Scan for the cell matching the given text and deliver its (x, y) coordinate at center. 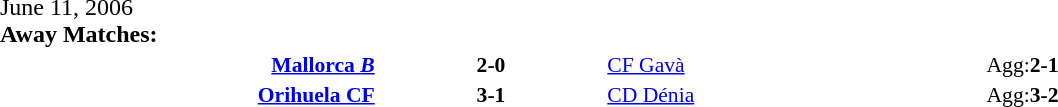
CF Gavà (795, 64)
2-0 (492, 64)
